From the cell containing the given text, extract its center point as (x, y) coordinate. 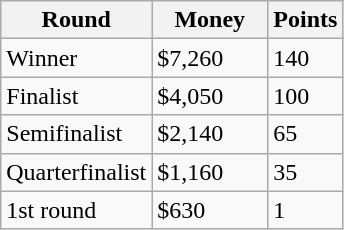
$4,050 (210, 96)
Winner (76, 58)
$2,140 (210, 134)
Finalist (76, 96)
Round (76, 20)
1st round (76, 210)
Semifinalist (76, 134)
1 (306, 210)
Money (210, 20)
35 (306, 172)
$630 (210, 210)
$1,160 (210, 172)
$7,260 (210, 58)
100 (306, 96)
Quarterfinalist (76, 172)
65 (306, 134)
Points (306, 20)
140 (306, 58)
